Provide the (x, y) coordinate of the cell's center where the given text is located.  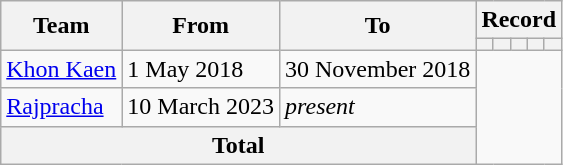
Total (238, 145)
30 November 2018 (377, 69)
Rajpracha (62, 107)
Khon Kaen (62, 69)
Team (62, 26)
Record (519, 20)
From (201, 26)
present (377, 107)
1 May 2018 (201, 69)
10 March 2023 (201, 107)
To (377, 26)
